Search for the cell housing the specified text and yield its (x, y) center coordinate. 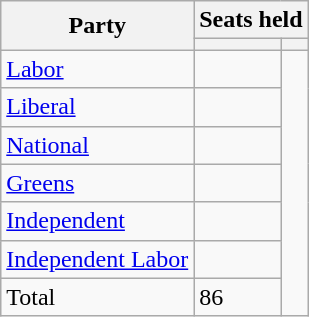
Labor (98, 69)
Seats held (251, 20)
Independent (98, 221)
86 (238, 297)
Greens (98, 183)
Liberal (98, 107)
National (98, 145)
Total (98, 297)
Independent Labor (98, 259)
Party (98, 26)
